Capture the cell that displays the provided text and extract its (X, Y) central coordinate. 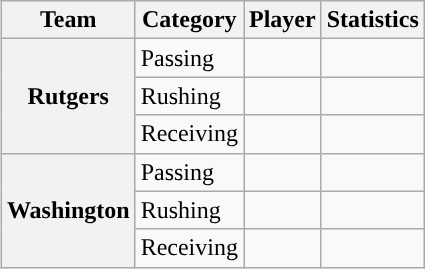
Player (283, 20)
Washington (68, 210)
Category (189, 20)
Statistics (372, 20)
Rutgers (68, 96)
Team (68, 20)
